From the cell containing the given text, extract its center point as [x, y] coordinate. 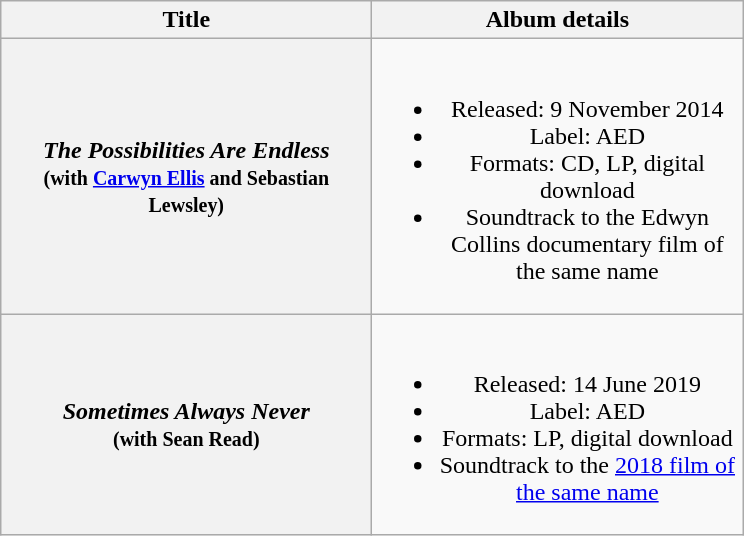
Released: 14 June 2019Label: AEDFormats: LP, digital downloadSoundtrack to the 2018 film of the same name [558, 424]
Sometimes Always Never(with Sean Read) [186, 424]
Title [186, 20]
Album details [558, 20]
Released: 9 November 2014Label: AEDFormats: CD, LP, digital downloadSoundtrack to the Edwyn Collins documentary film of the same name [558, 176]
The Possibilities Are Endless(with Carwyn Ellis and Sebastian Lewsley) [186, 176]
